Search for the cell housing the specified text and yield its (x, y) center coordinate. 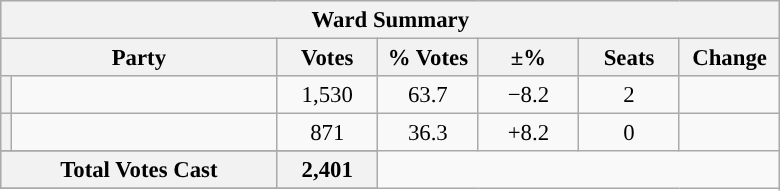
871 (328, 133)
−8.2 (528, 95)
63.7 (428, 95)
% Votes (428, 58)
Votes (328, 58)
±% (528, 58)
36.3 (428, 133)
2,401 (328, 170)
Change (730, 58)
Total Votes Cast (139, 170)
2 (630, 95)
Party (139, 58)
Ward Summary (390, 20)
+8.2 (528, 133)
1,530 (328, 95)
0 (630, 133)
Seats (630, 58)
